Search for the cell housing the specified text and yield its [x, y] center coordinate. 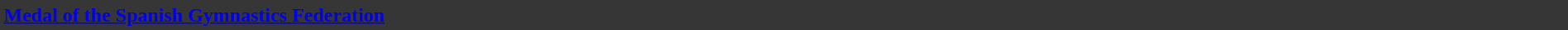
Medal of the Spanish Gymnastics Federation [784, 15]
